Capture the cell that displays the provided text and extract its (x, y) central coordinate. 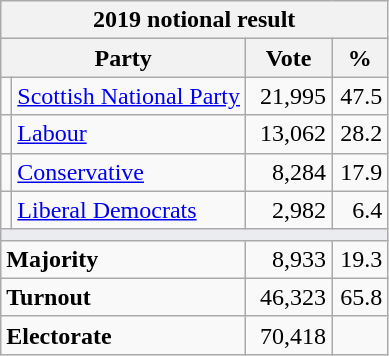
Vote (289, 58)
2019 notional result (194, 20)
47.5 (360, 96)
13,062 (289, 134)
2,982 (289, 210)
70,418 (289, 335)
Scottish National Party (129, 96)
Liberal Democrats (129, 210)
Party (124, 58)
Labour (129, 134)
Electorate (124, 335)
Majority (124, 259)
19.3 (360, 259)
6.4 (360, 210)
17.9 (360, 172)
46,323 (289, 297)
8,933 (289, 259)
8,284 (289, 172)
28.2 (360, 134)
% (360, 58)
21,995 (289, 96)
Turnout (124, 297)
65.8 (360, 297)
Conservative (129, 172)
